Return (X, Y) of the center of cell containing provided text 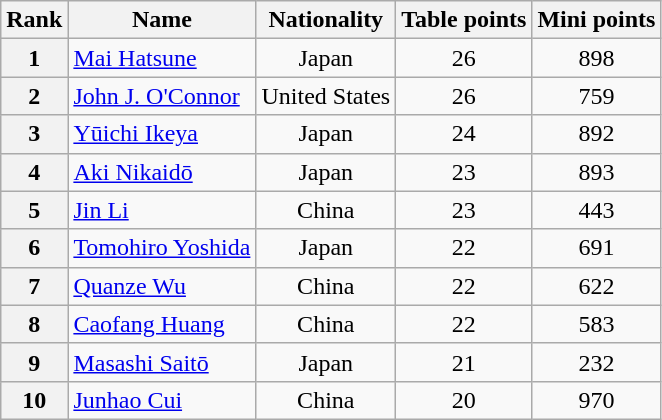
691 (596, 248)
Masashi Saitō (162, 362)
Mini points (596, 20)
622 (596, 286)
Rank (34, 20)
Caofang Huang (162, 324)
Mai Hatsune (162, 58)
24 (464, 134)
893 (596, 172)
Jin Li (162, 210)
Tomohiro Yoshida (162, 248)
5 (34, 210)
2 (34, 96)
United States (326, 96)
Yūichi Ikeya (162, 134)
232 (596, 362)
892 (596, 134)
Name (162, 20)
3 (34, 134)
9 (34, 362)
898 (596, 58)
Junhao Cui (162, 400)
Table points (464, 20)
7 (34, 286)
4 (34, 172)
1 (34, 58)
Quanze Wu (162, 286)
583 (596, 324)
443 (596, 210)
Aki Nikaidō (162, 172)
21 (464, 362)
Nationality (326, 20)
10 (34, 400)
20 (464, 400)
6 (34, 248)
8 (34, 324)
970 (596, 400)
759 (596, 96)
John J. O'Connor (162, 96)
